Locate the cell with the specified text and output its [X, Y] center coordinate. 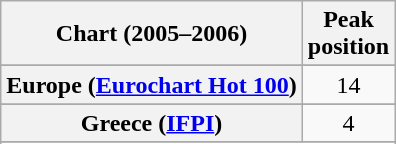
4 [348, 123]
14 [348, 85]
Chart (2005–2006) [152, 34]
Peakposition [348, 34]
Europe (Eurochart Hot 100) [152, 85]
Greece (IFPI) [152, 123]
